Identify which cell holds the provided text, then report its (x, y) central coordinate. 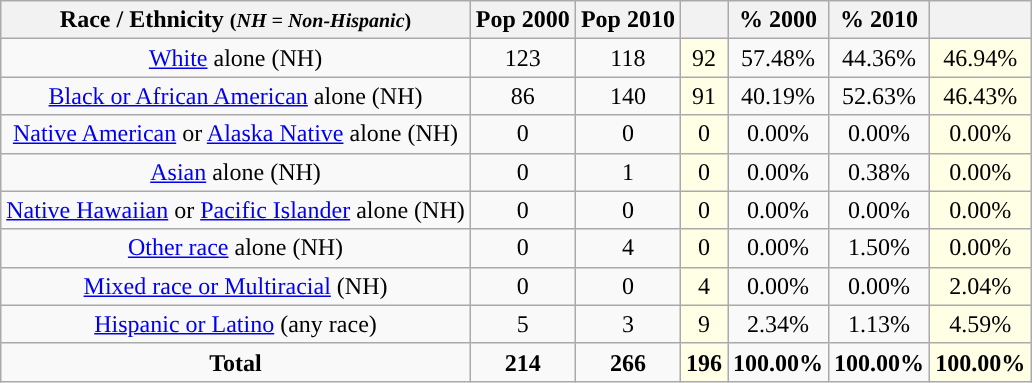
White alone (NH) (236, 58)
2.34% (778, 324)
1.50% (880, 248)
1 (628, 172)
91 (704, 96)
44.36% (880, 58)
% 2000 (778, 20)
123 (522, 58)
1.13% (880, 324)
Native American or Alaska Native alone (NH) (236, 134)
118 (628, 58)
196 (704, 362)
266 (628, 362)
Pop 2010 (628, 20)
52.63% (880, 96)
Total (236, 362)
Pop 2000 (522, 20)
86 (522, 96)
40.19% (778, 96)
Black or African American alone (NH) (236, 96)
46.43% (980, 96)
2.04% (980, 286)
Race / Ethnicity (NH = Non-Hispanic) (236, 20)
92 (704, 58)
Other race alone (NH) (236, 248)
0.38% (880, 172)
Hispanic or Latino (any race) (236, 324)
214 (522, 362)
Asian alone (NH) (236, 172)
Mixed race or Multiracial (NH) (236, 286)
3 (628, 324)
% 2010 (880, 20)
9 (704, 324)
Native Hawaiian or Pacific Islander alone (NH) (236, 210)
140 (628, 96)
4.59% (980, 324)
46.94% (980, 58)
57.48% (778, 58)
5 (522, 324)
